Output the (X, Y) coordinate of the center of the cell containing the given text.  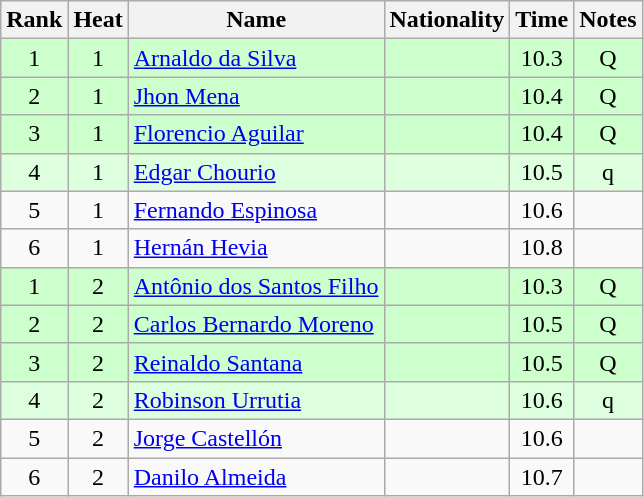
Arnaldo da Silva (256, 58)
10.8 (542, 248)
Reinaldo Santana (256, 362)
Heat (98, 20)
Fernando Espinosa (256, 210)
Jorge Castellón (256, 438)
Carlos Bernardo Moreno (256, 324)
Jhon Mena (256, 96)
Hernán Hevia (256, 248)
Florencio Aguilar (256, 134)
Robinson Urrutia (256, 400)
10.7 (542, 477)
Rank (34, 20)
Danilo Almeida (256, 477)
Nationality (447, 20)
Name (256, 20)
Antônio dos Santos Filho (256, 286)
Edgar Chourio (256, 172)
Notes (608, 20)
Time (542, 20)
